Detect which cell encompasses the target text, then output its [X, Y] center coordinate. 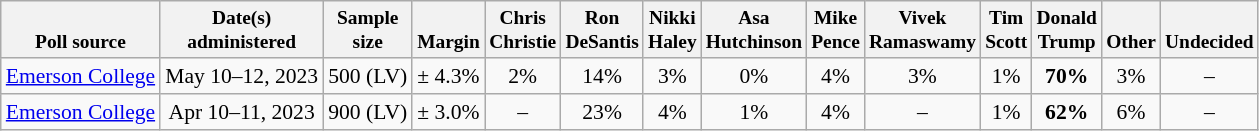
RonDeSantis [602, 30]
6% [1132, 112]
Date(s)administered [242, 30]
TimScott [1006, 30]
May 10–12, 2023 [242, 76]
DonaldTrump [1067, 30]
± 4.3% [448, 76]
0% [754, 76]
23% [602, 112]
AsaHutchinson [754, 30]
VivekRamaswamy [922, 30]
Other [1132, 30]
Apr 10–11, 2023 [242, 112]
NikkiHaley [672, 30]
MikePence [836, 30]
± 3.0% [448, 112]
70% [1067, 76]
14% [602, 76]
900 (LV) [368, 112]
Poll source [80, 30]
ChrisChristie [523, 30]
2% [523, 76]
Samplesize [368, 30]
62% [1067, 112]
500 (LV) [368, 76]
Undecided [1209, 30]
Margin [448, 30]
